Detect which cell encompasses the target text, then output its (x, y) center coordinate. 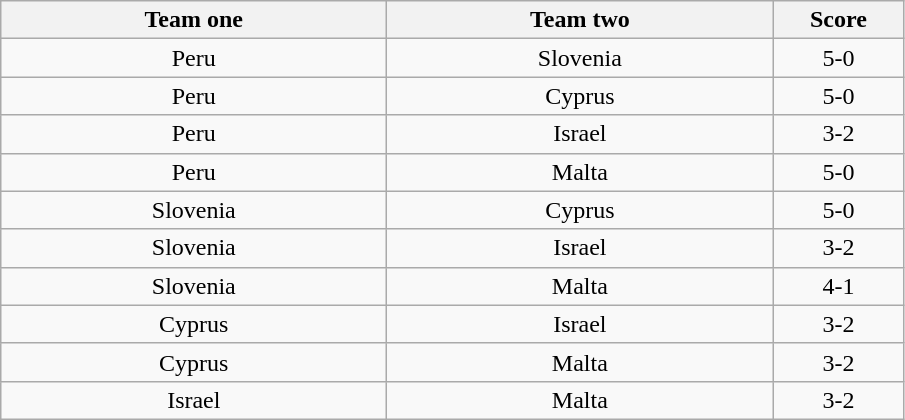
Score (838, 20)
Team one (194, 20)
Team two (580, 20)
4-1 (838, 286)
